From the cell containing the given text, extract its center point as (X, Y) coordinate. 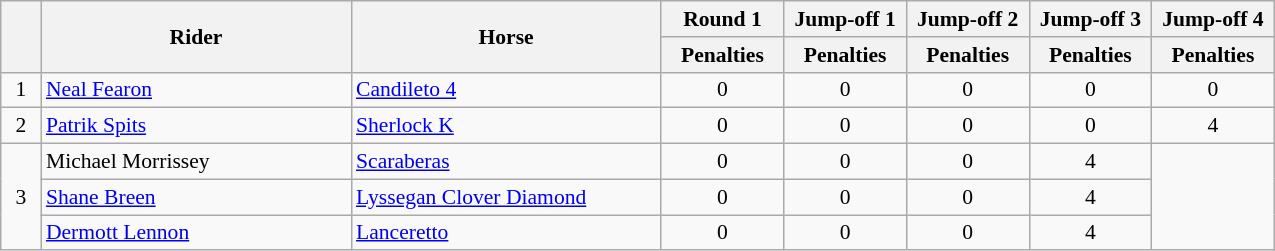
Rider (196, 36)
Shane Breen (196, 197)
Dermott Lennon (196, 233)
Horse (506, 36)
Patrik Spits (196, 126)
1 (21, 90)
Jump-off 3 (1090, 19)
Sherlock K (506, 126)
Lanceretto (506, 233)
Scaraberas (506, 162)
Jump-off 1 (846, 19)
Round 1 (722, 19)
Candileto 4 (506, 90)
Michael Morrissey (196, 162)
Neal Fearon (196, 90)
Jump-off 2 (968, 19)
3 (21, 198)
Lyssegan Clover Diamond (506, 197)
2 (21, 126)
Jump-off 4 (1214, 19)
